Output the [X, Y] coordinate of the center of the cell containing the given text.  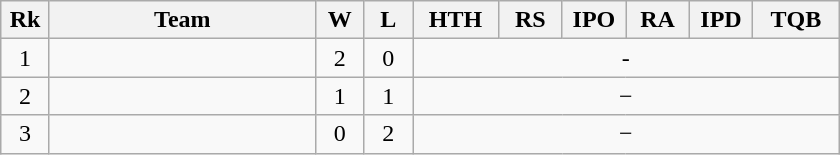
TQB [796, 20]
HTH [455, 20]
Team [182, 20]
W [340, 20]
RS [531, 20]
- [625, 58]
IPO [594, 20]
RA [658, 20]
Rk [26, 20]
3 [26, 134]
IPD [721, 20]
L [388, 20]
